Search for the cell housing the specified text and yield its [x, y] center coordinate. 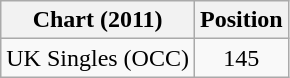
Position [241, 20]
145 [241, 58]
Chart (2011) [98, 20]
UK Singles (OCC) [98, 58]
